Output the (x, y) coordinate of the center of the cell containing the given text.  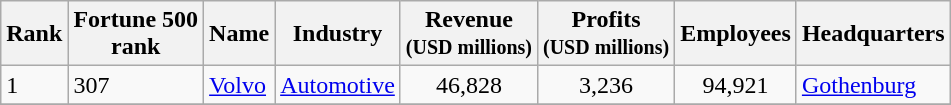
Volvo (240, 85)
Automotive (338, 85)
Industry (338, 34)
1 (34, 85)
3,236 (606, 85)
46,828 (468, 85)
94,921 (736, 85)
Headquarters (873, 34)
Gothenburg (873, 85)
Rank (34, 34)
Profits(USD millions) (606, 34)
Name (240, 34)
Revenue(USD millions) (468, 34)
307 (136, 85)
Fortune 500rank (136, 34)
Employees (736, 34)
